Identify which cell holds the provided text, then report its [x, y] central coordinate. 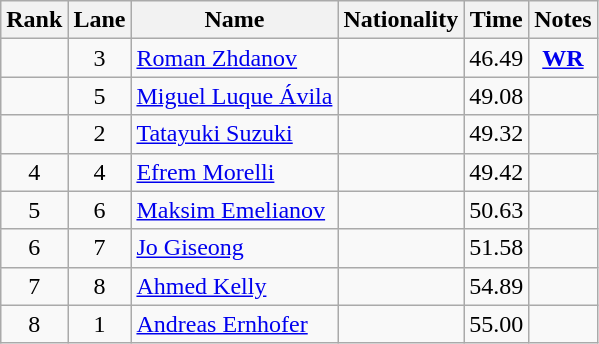
Name [234, 20]
49.42 [496, 172]
Lane [100, 20]
Rank [34, 20]
Roman Zhdanov [234, 58]
2 [100, 134]
55.00 [496, 324]
51.58 [496, 248]
Andreas Ernhofer [234, 324]
Jo Giseong [234, 248]
Maksim Emelianov [234, 210]
49.08 [496, 96]
1 [100, 324]
50.63 [496, 210]
3 [100, 58]
Notes [563, 20]
Ahmed Kelly [234, 286]
Tatayuki Suzuki [234, 134]
WR [563, 58]
Nationality [401, 20]
49.32 [496, 134]
46.49 [496, 58]
Efrem Morelli [234, 172]
Miguel Luque Ávila [234, 96]
Time [496, 20]
54.89 [496, 286]
